Search for the cell housing the specified text and yield its (x, y) center coordinate. 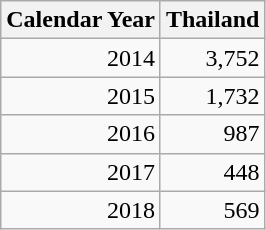
569 (212, 210)
1,732 (212, 96)
448 (212, 172)
2015 (81, 96)
2018 (81, 210)
2014 (81, 58)
2016 (81, 134)
Thailand (212, 20)
Calendar Year (81, 20)
987 (212, 134)
2017 (81, 172)
3,752 (212, 58)
